Locate the cell with the specified text and output its (x, y) center coordinate. 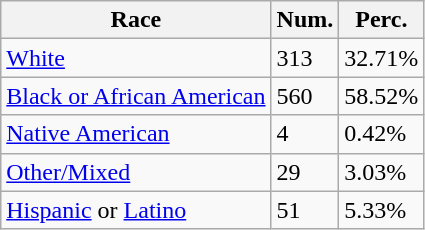
Hispanic or Latino (136, 210)
Native American (136, 134)
Race (136, 20)
32.71% (382, 58)
560 (305, 96)
3.03% (382, 172)
58.52% (382, 96)
4 (305, 134)
313 (305, 58)
Black or African American (136, 96)
51 (305, 210)
White (136, 58)
5.33% (382, 210)
29 (305, 172)
Perc. (382, 20)
0.42% (382, 134)
Other/Mixed (136, 172)
Num. (305, 20)
